Scan for the cell matching the given text and deliver its [x, y] coordinate at center. 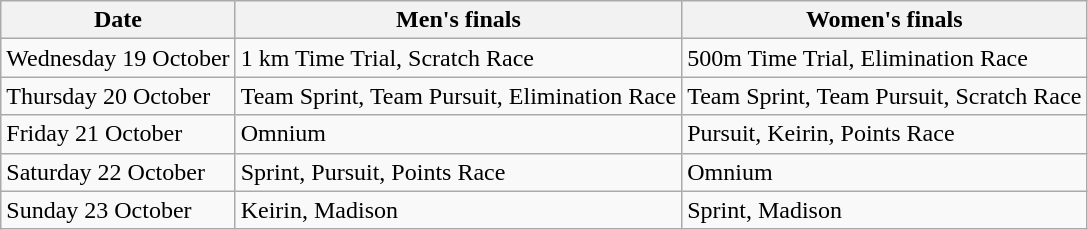
Women's finals [884, 20]
Wednesday 19 October [118, 58]
Keirin, Madison [458, 210]
Pursuit, Keirin, Points Race [884, 134]
Friday 21 October [118, 134]
Sprint, Madison [884, 210]
Sunday 23 October [118, 210]
Men's finals [458, 20]
Date [118, 20]
Thursday 20 October [118, 96]
Team Sprint, Team Pursuit, Elimination Race [458, 96]
500m Time Trial, Elimination Race [884, 58]
Team Sprint, Team Pursuit, Scratch Race [884, 96]
1 km Time Trial, Scratch Race [458, 58]
Saturday 22 October [118, 172]
Sprint, Pursuit, Points Race [458, 172]
